Search for the cell housing the specified text and yield its [X, Y] center coordinate. 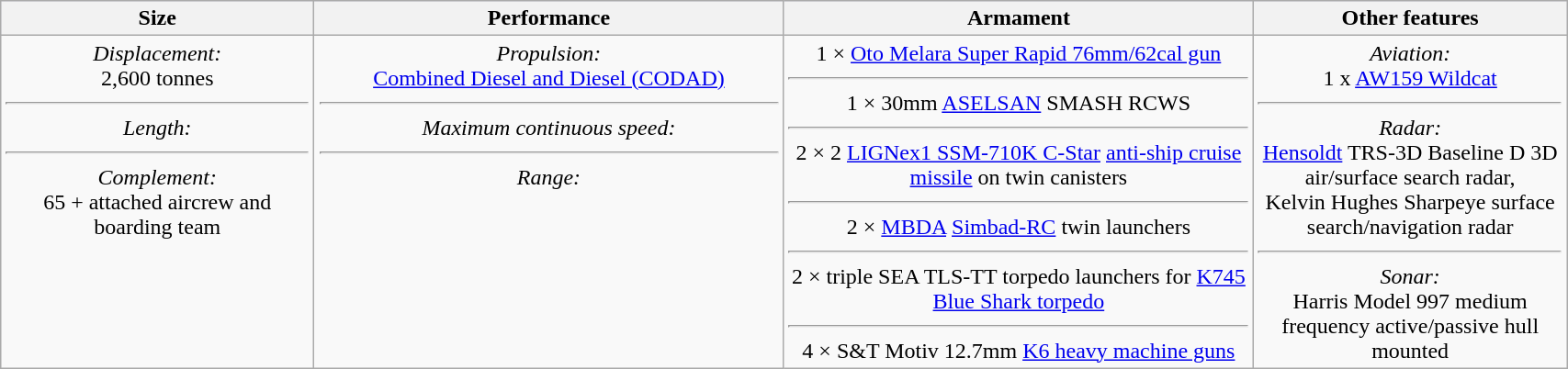
Displacement:2,600 tonnes Length: Complement:65 + attached aircrew and boarding team [158, 202]
Size [158, 18]
Propulsion:Combined Diesel and Diesel (CODAD) Maximum continuous speed: Range: [549, 202]
Armament [1018, 18]
Performance [549, 18]
Other features [1411, 18]
